Extract the [x, y] coordinate from the center of the cell holding the provided text.  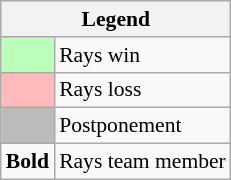
Rays win [142, 55]
Legend [116, 19]
Postponement [142, 126]
Bold [28, 162]
Rays loss [142, 90]
Rays team member [142, 162]
